Output the (x, y) coordinate of the center of the cell containing the given text.  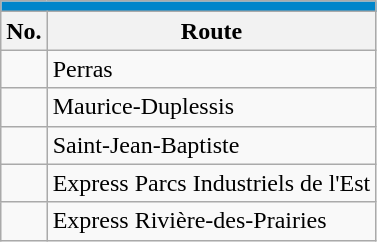
Express Rivière-des-Prairies (212, 221)
Saint-Jean-Baptiste (212, 145)
No. (24, 31)
Maurice-Duplessis (212, 107)
Route (212, 31)
Express Parcs Industriels de l'Est (212, 183)
Perras (212, 69)
